Scan for the cell matching the given text and deliver its (X, Y) coordinate at center. 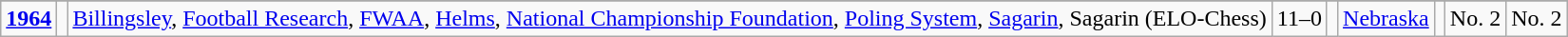
Billingsley, Football Research, FWAA, Helms, National Championship Foundation, Poling System, Sagarin, Sagarin (ELO-Chess) (669, 19)
11–0 (1299, 19)
1964 (29, 19)
Nebraska (1386, 19)
